Determine the [X, Y] coordinate at the center of the cell enclosing the given text.  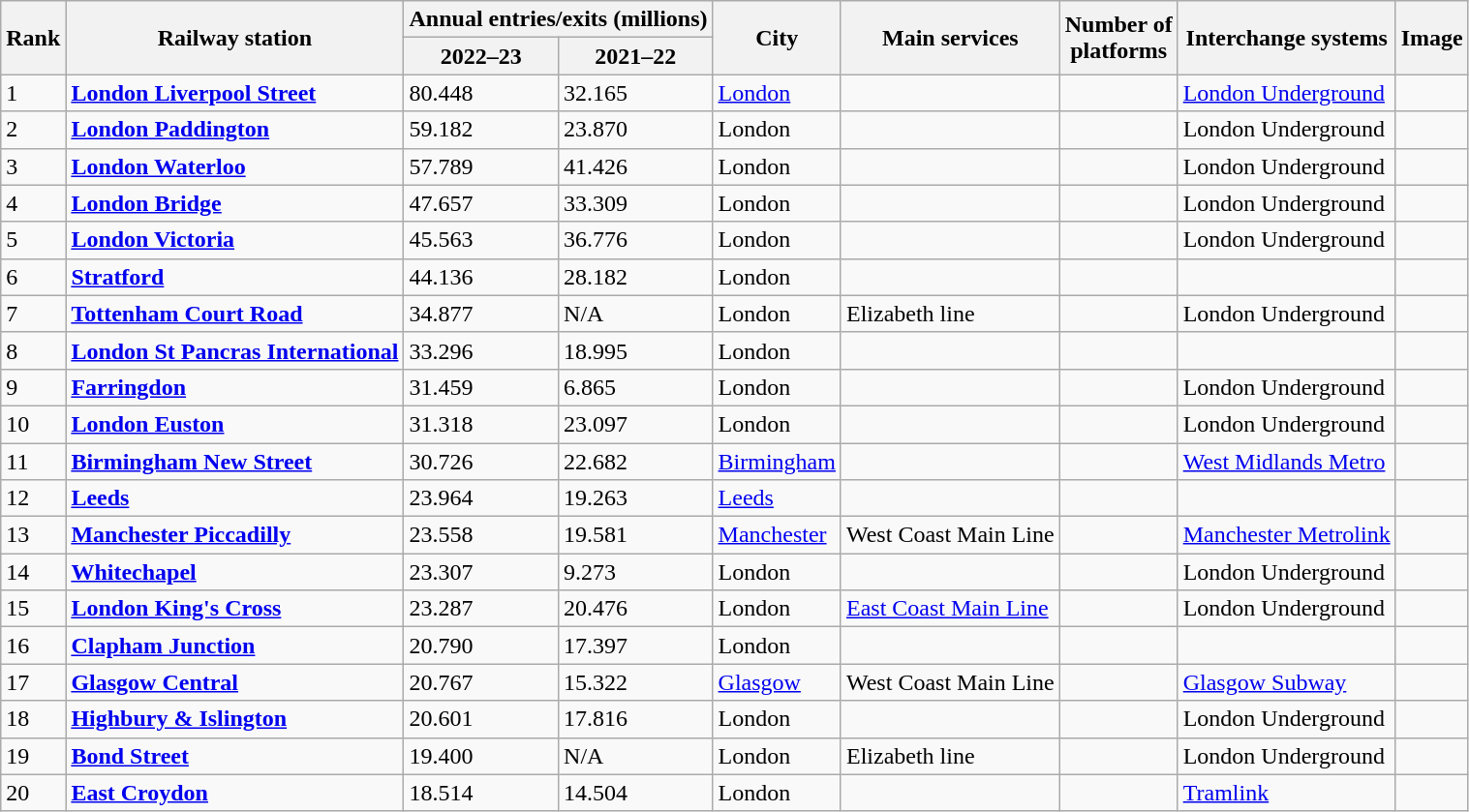
Clapham Junction [234, 646]
Glasgow Central [234, 682]
23.307 [481, 572]
London Bridge [234, 203]
59.182 [481, 130]
Farringdon [234, 387]
2021–22 [636, 56]
34.877 [481, 314]
East Coast Main Line [950, 609]
9 [33, 387]
2 [33, 130]
4 [33, 203]
13 [33, 535]
Rank [33, 38]
5 [33, 240]
23.870 [636, 130]
20.767 [481, 682]
12 [33, 498]
9.273 [636, 572]
6.865 [636, 387]
28.182 [636, 277]
45.563 [481, 240]
10 [33, 424]
London Victoria [234, 240]
Birmingham New Street [234, 462]
Image [1431, 38]
33.309 [636, 203]
Highbury & Islington [234, 719]
23.287 [481, 609]
19.400 [481, 756]
6 [33, 277]
15 [33, 609]
1 [33, 93]
London St Pancras International [234, 350]
19.581 [636, 535]
Main services [950, 38]
Glasgow [777, 682]
16 [33, 646]
80.448 [481, 93]
Interchange systems [1286, 38]
Manchester Metrolink [1286, 535]
18.514 [481, 793]
Number ofplatforms [1118, 38]
30.726 [481, 462]
31.318 [481, 424]
London Paddington [234, 130]
Annual entries/exits (millions) [558, 19]
Stratford [234, 277]
20 [33, 793]
23.964 [481, 498]
Tottenham Court Road [234, 314]
17.816 [636, 719]
23.097 [636, 424]
19.263 [636, 498]
18.995 [636, 350]
Whitechapel [234, 572]
West Midlands Metro [1286, 462]
15.322 [636, 682]
20.790 [481, 646]
8 [33, 350]
Birmingham [777, 462]
20.601 [481, 719]
East Croydon [234, 793]
Manchester Piccadilly [234, 535]
Manchester [777, 535]
44.136 [481, 277]
City [777, 38]
2022–23 [481, 56]
London King's Cross [234, 609]
Tramlink [1286, 793]
7 [33, 314]
18 [33, 719]
London Waterloo [234, 166]
Glasgow Subway [1286, 682]
Railway station [234, 38]
31.459 [481, 387]
3 [33, 166]
20.476 [636, 609]
19 [33, 756]
41.426 [636, 166]
23.558 [481, 535]
22.682 [636, 462]
36.776 [636, 240]
11 [33, 462]
14 [33, 572]
32.165 [636, 93]
33.296 [481, 350]
London Euston [234, 424]
57.789 [481, 166]
17.397 [636, 646]
London Liverpool Street [234, 93]
17 [33, 682]
14.504 [636, 793]
47.657 [481, 203]
Bond Street [234, 756]
